Determine the [x, y] coordinate at the center of the cell enclosing the given text.  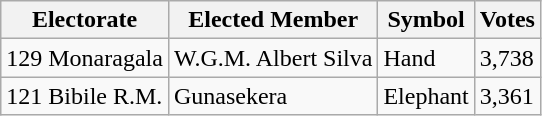
129 Monaragala [85, 58]
3,361 [507, 96]
Votes [507, 20]
Elephant [426, 96]
Symbol [426, 20]
Electorate [85, 20]
121 Bibile R.M. [85, 96]
3,738 [507, 58]
Hand [426, 58]
Elected Member [273, 20]
Gunasekera [273, 96]
W.G.M. Albert Silva [273, 58]
